Return the [X, Y] coordinate for the center point of the cell that contains the specified text.  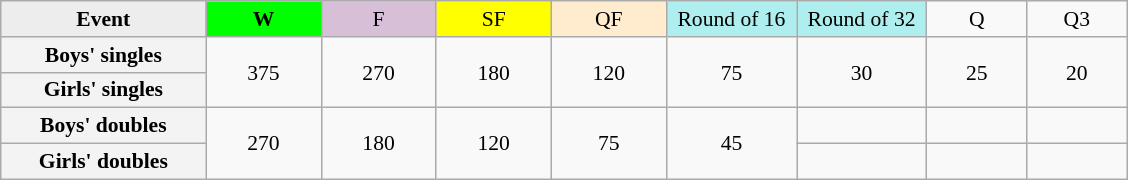
Boys' doubles [104, 126]
Girls' doubles [104, 162]
25 [977, 72]
SF [494, 19]
Event [104, 19]
20 [1077, 72]
Round of 32 [861, 19]
Q3 [1077, 19]
375 [264, 72]
W [264, 19]
Q [977, 19]
30 [861, 72]
F [378, 19]
Round of 16 [731, 19]
45 [731, 144]
QF [608, 19]
Girls' singles [104, 90]
Boys' singles [104, 55]
